For the text-containing cell, return its midpoint in (X, Y) coordinate format. 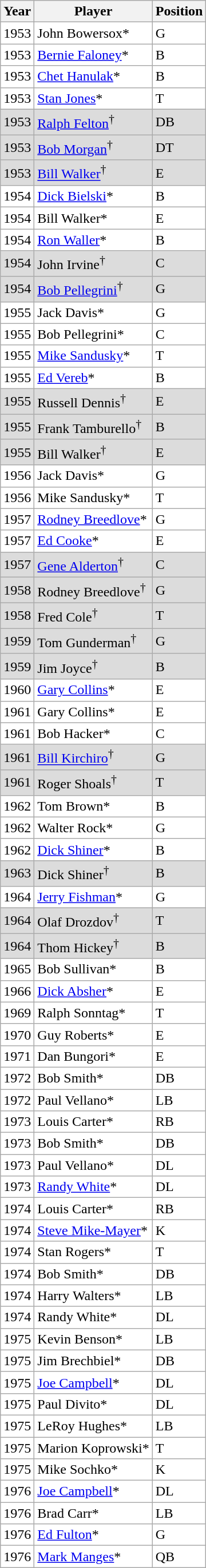
Brad Carr* (93, 1513)
John Bowersox* (93, 33)
Ralph Sonntag* (93, 1013)
Dick Shiner* (93, 849)
Ralph Felton† (93, 122)
Stan Jones* (93, 98)
Harry Walters* (93, 1296)
Ed Vereb* (93, 378)
1971 (17, 1056)
Jerry Fishman* (93, 897)
Mike Sochko* (93, 1470)
Ed Fulton* (93, 1535)
1969 (17, 1013)
Jim Brechbiel* (93, 1361)
Bob Hacker* (93, 733)
Bill Kirchiro† (93, 757)
Bob Morgan† (93, 147)
Frank Tamburello† (93, 427)
Kevin Benson* (93, 1339)
Thom Hickey† (93, 946)
Bob Pellegrini† (93, 289)
Bill Walker* (93, 218)
Ed Cooke* (93, 541)
Fred Cole† (93, 616)
Bernie Faloney* (93, 55)
Olaf Drozdov† (93, 921)
Walter Rock* (93, 828)
Marion Koprowski* (93, 1448)
Year (17, 11)
John Irvine† (93, 264)
Guy Roberts* (93, 1034)
Player (93, 11)
Jim Joyce† (93, 666)
DT (179, 147)
LeRoy Hughes* (93, 1426)
Russell Dennis† (93, 401)
1970 (17, 1034)
Bob Pellegrini* (93, 334)
Roger Shoals† (93, 783)
Stan Rogers* (93, 1252)
Rodney Breedlove† (93, 591)
Paul Divito* (93, 1404)
Tom Gunderman† (93, 641)
Position (179, 11)
1965 (17, 969)
1960 (17, 690)
Gene Alderton† (93, 564)
Ron Waller* (93, 240)
QB (179, 1557)
1966 (17, 991)
Dick Bielski* (93, 196)
Dick Absher* (93, 991)
Mark Manges* (93, 1557)
Dan Bungori* (93, 1056)
Steve Mike-Mayer* (93, 1230)
1963 (17, 873)
Chet Hanulak* (93, 77)
Rodney Breedlove* (93, 519)
Bob Sullivan* (93, 969)
Dick Shiner† (93, 873)
Tom Brown* (93, 806)
